Find where the given text appears and provide that cell's center as [x, y] coordinate. 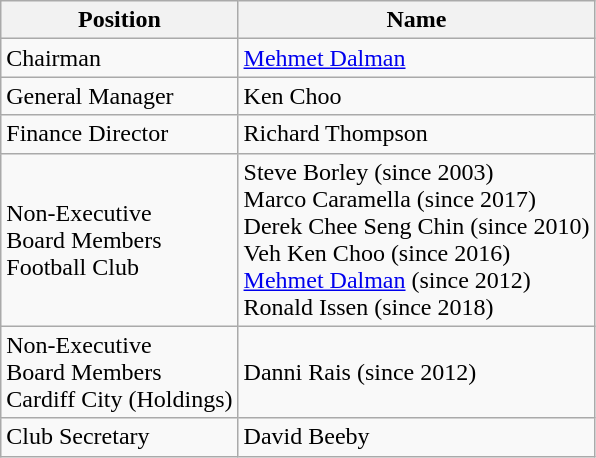
Non-ExecutiveBoard MembersCardiff City (Holdings) [120, 372]
Danni Rais (since 2012) [416, 372]
Non-ExecutiveBoard MembersFootball Club [120, 240]
David Beeby [416, 437]
Ken Choo [416, 96]
Club Secretary [120, 437]
Richard Thompson [416, 134]
General Manager [120, 96]
Chairman [120, 58]
Finance Director [120, 134]
Name [416, 20]
Position [120, 20]
Mehmet Dalman [416, 58]
